Return the (x, y) coordinate for the center point of the cell that contains the specified text.  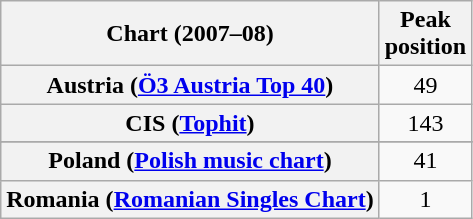
Romania (Romanian Singles Chart) (190, 199)
41 (425, 161)
49 (425, 85)
Poland (Polish music chart) (190, 161)
Austria (Ö3 Austria Top 40) (190, 85)
1 (425, 199)
CIS (Tophit) (190, 123)
143 (425, 123)
Peak position (425, 34)
Chart (2007–08) (190, 34)
